Determine the [x, y] coordinate at the center of the cell enclosing the given text.  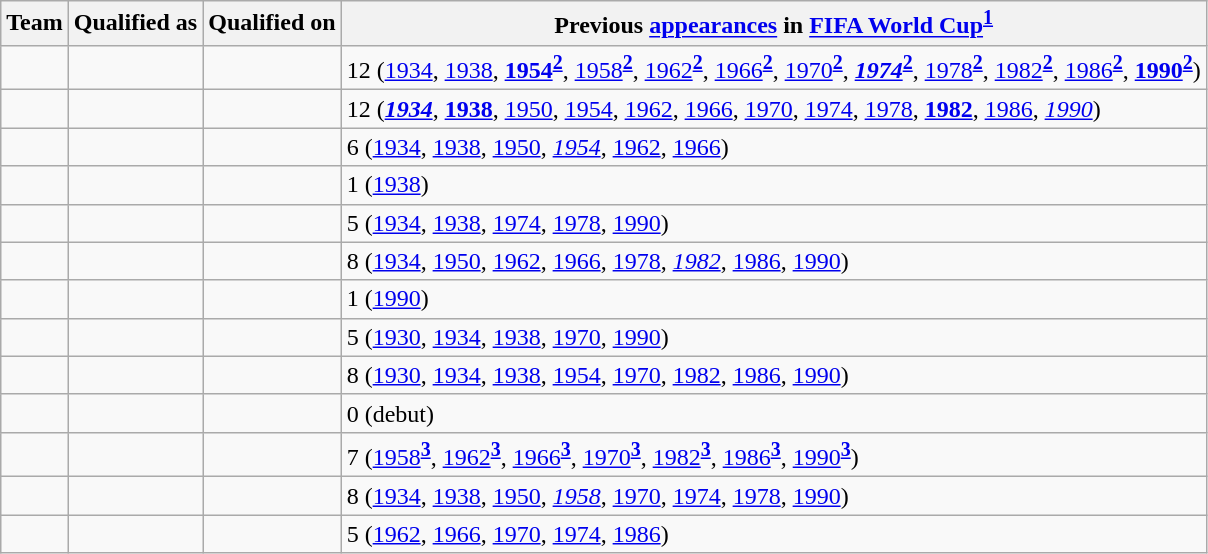
5 (1934, 1938, 1974, 1978, 1990) [774, 223]
5 (1962, 1966, 1970, 1974, 1986) [774, 534]
Qualified as [135, 24]
Qualified on [272, 24]
8 (1934, 1950, 1962, 1966, 1978, 1982, 1986, 1990) [774, 261]
1 (1990) [774, 299]
1 (1938) [774, 185]
12 (1934, 1938, 1950, 1954, 1962, 1966, 1970, 1974, 1978, 1982, 1986, 1990) [774, 109]
0 (debut) [774, 413]
12 (1934, 1938, 19542, 19582, 19622, 19662, 19702, 19742, 19782, 19822, 19862, 19902) [774, 68]
8 (1930, 1934, 1938, 1954, 1970, 1982, 1986, 1990) [774, 375]
5 (1930, 1934, 1938, 1970, 1990) [774, 337]
6 (1934, 1938, 1950, 1954, 1962, 1966) [774, 147]
7 (19583, 19623, 19663, 19703, 19823, 19863, 19903) [774, 454]
8 (1934, 1938, 1950, 1958, 1970, 1974, 1978, 1990) [774, 496]
Previous appearances in FIFA World Cup1 [774, 24]
Team [35, 24]
